For the text-containing cell, return its midpoint in [X, Y] coordinate format. 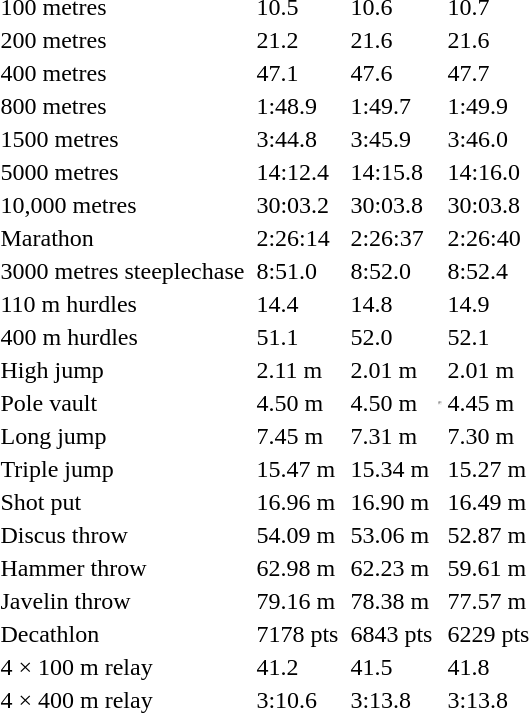
7.45 m [298, 436]
1:49.7 [392, 106]
41.5 [392, 667]
16.96 m [298, 502]
2.01 m [392, 370]
79.16 m [298, 601]
8:52.0 [392, 271]
30:03.2 [298, 205]
21.2 [298, 40]
14:15.8 [392, 172]
54.09 m [298, 535]
62.98 m [298, 568]
14.4 [298, 304]
15.47 m [298, 469]
47.6 [392, 73]
41.2 [298, 667]
2:26:37 [392, 238]
52.0 [392, 337]
51.1 [298, 337]
62.23 m [392, 568]
3:45.9 [392, 139]
47.1 [298, 73]
30:03.8 [392, 205]
2:26:14 [298, 238]
14:12.4 [298, 172]
2.11 m [298, 370]
8:51.0 [298, 271]
53.06 m [392, 535]
15.34 m [392, 469]
7.31 m [392, 436]
7178 pts [298, 634]
21.6 [392, 40]
14.8 [392, 304]
1:48.9 [298, 106]
78.38 m [392, 601]
16.90 m [392, 502]
3:44.8 [298, 139]
6843 pts [392, 634]
